For the text-containing cell, return its midpoint in [x, y] coordinate format. 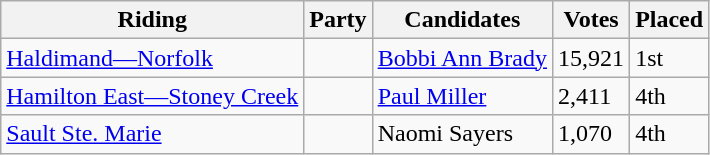
1st [670, 58]
Party [338, 20]
1,070 [592, 134]
Naomi Sayers [462, 134]
Haldimand—Norfolk [152, 58]
Votes [592, 20]
Paul Miller [462, 96]
Candidates [462, 20]
15,921 [592, 58]
Bobbi Ann Brady [462, 58]
Placed [670, 20]
Sault Ste. Marie [152, 134]
Riding [152, 20]
Hamilton East—Stoney Creek [152, 96]
2,411 [592, 96]
